Extract the (X, Y) coordinate from the center of the cell holding the provided text.  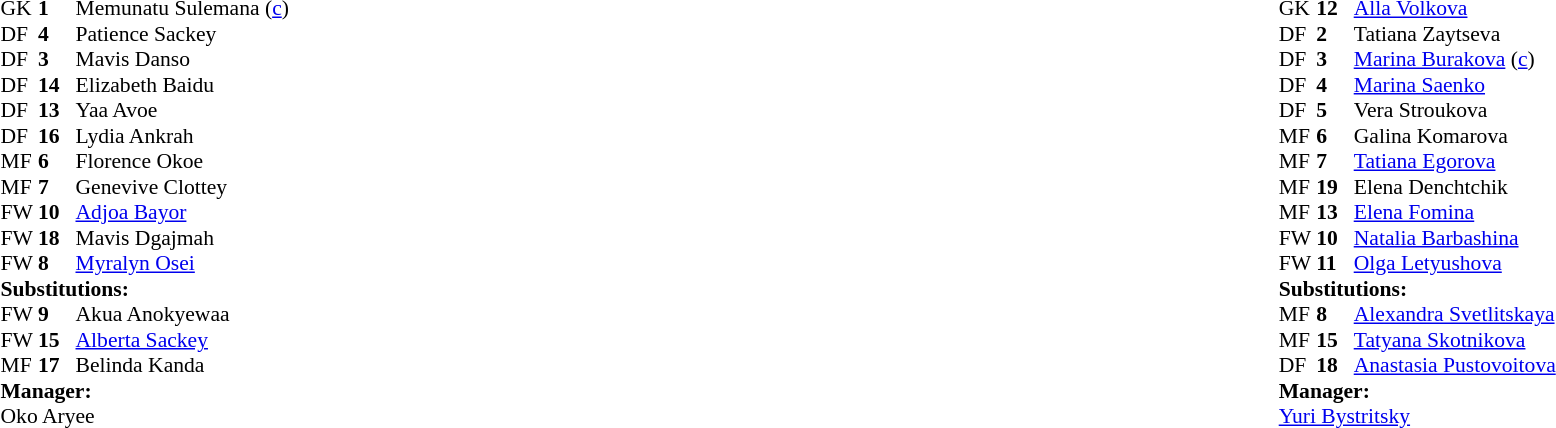
Galina Komarova (1455, 136)
Patience Sackey (182, 34)
11 (1335, 263)
Alberta Sackey (182, 340)
Alexandra Svetlitskaya (1455, 315)
Akua Anokyewaa (182, 315)
Genevive Clottey (182, 187)
9 (57, 315)
Lydia Ankrah (182, 136)
Anastasia Pustovoitova (1455, 365)
Marina Saenko (1455, 85)
19 (1335, 187)
Marina Burakova (c) (1455, 59)
Yaa Avoe (182, 111)
Mavis Danso (182, 59)
Natalia Barbashina (1455, 238)
Myralyn Osei (182, 263)
Florence Okoe (182, 161)
Vera Stroukova (1455, 111)
Elena Fomina (1455, 213)
2 (1335, 34)
Elena Denchtchik (1455, 187)
5 (1335, 111)
Olga Letyushova (1455, 263)
Adjoa Bayor (182, 213)
14 (57, 85)
Elizabeth Baidu (182, 85)
Mavis Dgajmah (182, 238)
Belinda Kanda (182, 365)
16 (57, 136)
Tatyana Skotnikova (1455, 340)
Tatiana Egorova (1455, 161)
17 (57, 365)
Tatiana Zaytseva (1455, 34)
